Identify which cell holds the provided text, then report its [x, y] central coordinate. 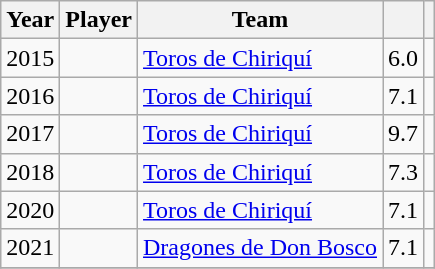
Year [30, 20]
2021 [30, 248]
2015 [30, 58]
6.0 [404, 58]
Team [260, 20]
Dragones de Don Bosco [260, 248]
Player [99, 20]
2018 [30, 172]
2017 [30, 134]
2020 [30, 210]
7.3 [404, 172]
2016 [30, 96]
9.7 [404, 134]
